Output the (X, Y) coordinate of the center of the cell containing the given text.  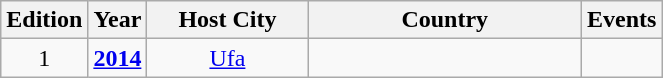
Host City (228, 20)
1 (44, 58)
Edition (44, 20)
Events (622, 20)
Country (445, 20)
Ufa (228, 58)
2014 (118, 58)
Year (118, 20)
